Extract the [X, Y] coordinate from the center of the cell holding the provided text.  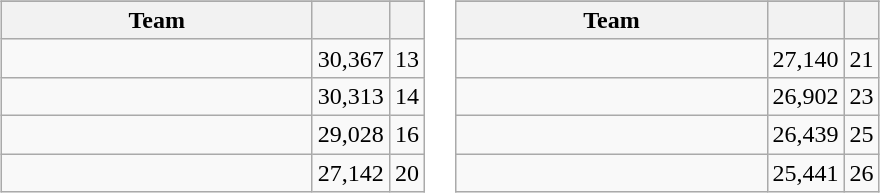
29,028 [350, 134]
26 [862, 173]
13 [406, 58]
30,367 [350, 58]
20 [406, 173]
16 [406, 134]
26,439 [806, 134]
23 [862, 96]
25,441 [806, 173]
25 [862, 134]
27,140 [806, 58]
27,142 [350, 173]
26,902 [806, 96]
30,313 [350, 96]
21 [862, 58]
14 [406, 96]
